Capture the cell that displays the provided text and extract its [x, y] central coordinate. 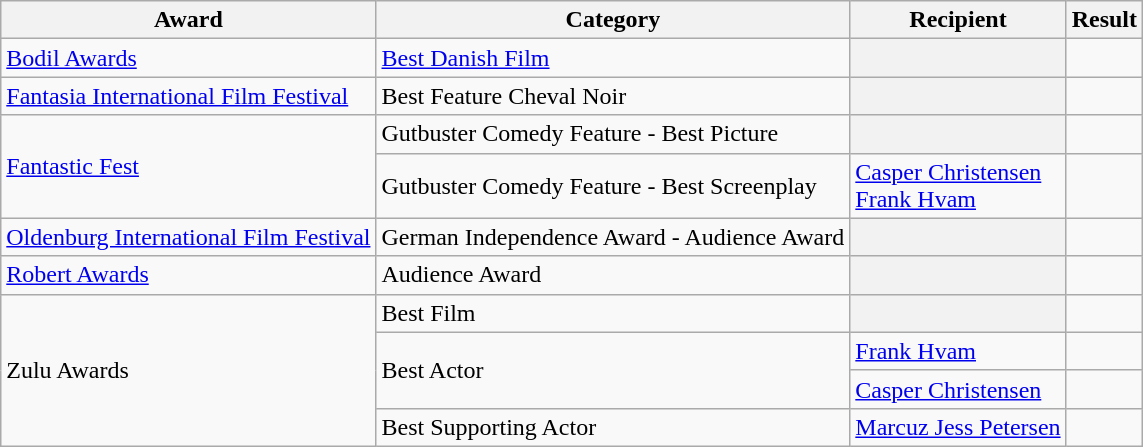
Oldenburg International Film Festival [188, 237]
Casper ChristensenFrank Hvam [958, 186]
Best Feature Cheval Noir [613, 96]
Best Supporting Actor [613, 427]
Audience Award [613, 275]
Marcuz Jess Petersen [958, 427]
Gutbuster Comedy Feature - Best Screenplay [613, 186]
Best Danish Film [613, 58]
Casper Christensen [958, 389]
Frank Hvam [958, 351]
Gutbuster Comedy Feature - Best Picture [613, 134]
Zulu Awards [188, 370]
Robert Awards [188, 275]
Result [1104, 20]
Best Actor [613, 370]
Fantastic Fest [188, 166]
Recipient [958, 20]
Category [613, 20]
Fantasia International Film Festival [188, 96]
Award [188, 20]
Bodil Awards [188, 58]
Best Film [613, 313]
German Independence Award - Audience Award [613, 237]
